Detect which cell encompasses the target text, then output its (X, Y) center coordinate. 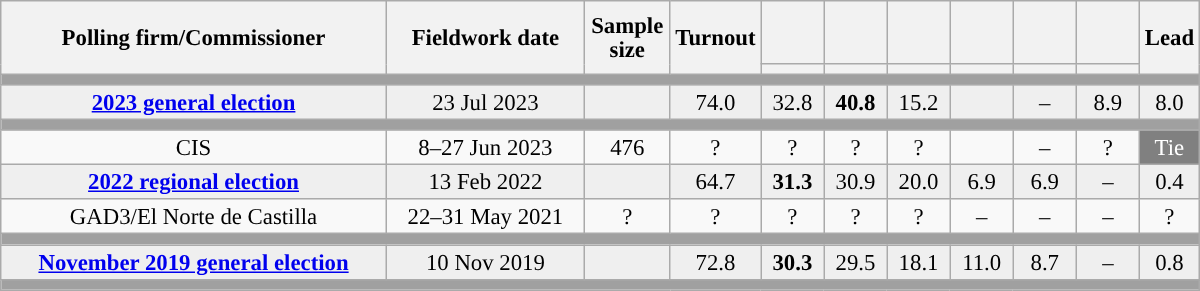
Fieldwork date (485, 38)
2023 general election (194, 102)
8.9 (1108, 102)
30.3 (792, 262)
Turnout (716, 38)
40.8 (856, 102)
Tie (1169, 148)
Lead (1169, 38)
15.2 (918, 102)
23 Jul 2023 (485, 102)
GAD3/El Norte de Castilla (194, 218)
22–31 May 2021 (485, 218)
32.8 (792, 102)
74.0 (716, 102)
10 Nov 2019 (485, 262)
0.4 (1169, 182)
8.0 (1169, 102)
64.7 (716, 182)
8–27 Jun 2023 (485, 148)
Sample size (627, 38)
November 2019 general election (194, 262)
31.3 (792, 182)
13 Feb 2022 (485, 182)
72.8 (716, 262)
2022 regional election (194, 182)
11.0 (982, 262)
Polling firm/Commissioner (194, 38)
0.8 (1169, 262)
8.7 (1044, 262)
476 (627, 148)
29.5 (856, 262)
CIS (194, 148)
30.9 (856, 182)
18.1 (918, 262)
20.0 (918, 182)
